Find where the given text appears and provide that cell's center as [x, y] coordinate. 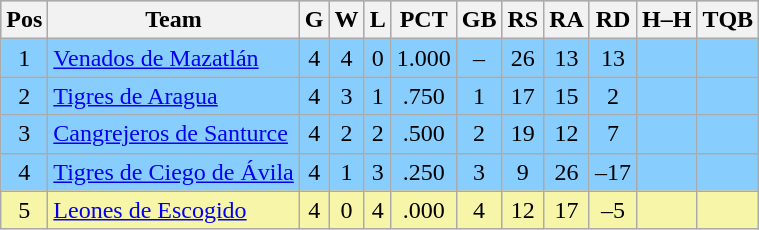
TQB [728, 20]
W [346, 20]
.000 [424, 210]
H–H [667, 20]
Leones de Escogido [174, 210]
RS [523, 20]
5 [24, 210]
GB [479, 20]
Tigres de Ciego de Ávila [174, 172]
7 [612, 134]
Team [174, 20]
1.000 [424, 58]
RD [612, 20]
Tigres de Aragua [174, 96]
.250 [424, 172]
Pos [24, 20]
L [378, 20]
G [314, 20]
.750 [424, 96]
19 [523, 134]
15 [567, 96]
–5 [612, 210]
.500 [424, 134]
Venados de Mazatlán [174, 58]
9 [523, 172]
Cangrejeros de Santurce [174, 134]
–17 [612, 172]
– [479, 58]
PCT [424, 20]
RA [567, 20]
